From the cell containing the given text, extract its center point as [x, y] coordinate. 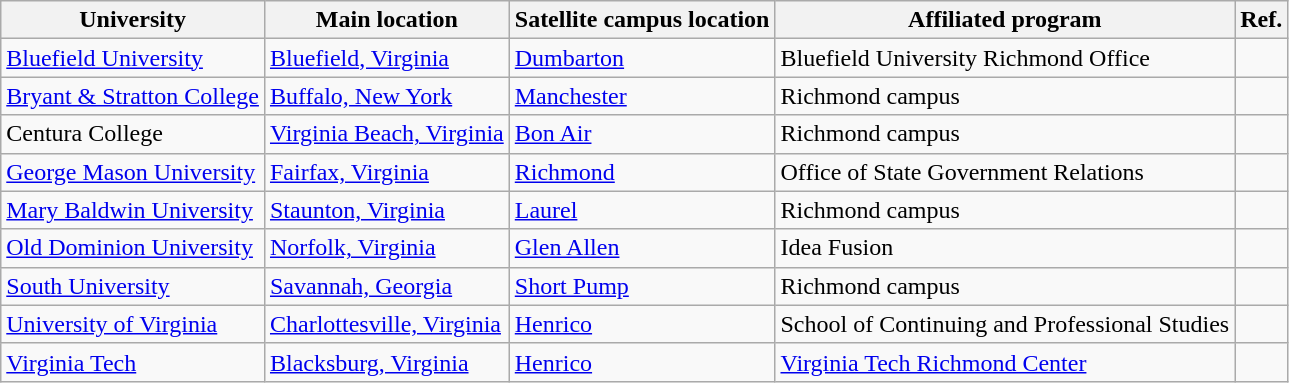
Ref. [1262, 20]
Virginia Tech Richmond Center [1005, 362]
Virginia Beach, Virginia [386, 134]
Old Dominion University [133, 248]
University [133, 20]
Richmond [642, 172]
Short Pump [642, 286]
Centura College [133, 134]
Bluefield University Richmond Office [1005, 58]
Glen Allen [642, 248]
Main location [386, 20]
Idea Fusion [1005, 248]
Staunton, Virginia [386, 210]
Charlottesville, Virginia [386, 324]
Bryant & Stratton College [133, 96]
Bluefield, Virginia [386, 58]
Office of State Government Relations [1005, 172]
Manchester [642, 96]
Affiliated program [1005, 20]
Mary Baldwin University [133, 210]
Norfolk, Virginia [386, 248]
Fairfax, Virginia [386, 172]
Laurel [642, 210]
School of Continuing and Professional Studies [1005, 324]
Satellite campus location [642, 20]
Buffalo, New York [386, 96]
Bluefield University [133, 58]
Virginia Tech [133, 362]
Dumbarton [642, 58]
Blacksburg, Virginia [386, 362]
Savannah, Georgia [386, 286]
George Mason University [133, 172]
University of Virginia [133, 324]
Bon Air [642, 134]
South University [133, 286]
